Return the [x, y] coordinate for the center point of the cell that contains the specified text.  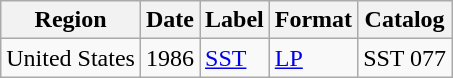
Region [71, 20]
SST [235, 58]
Catalog [405, 20]
1986 [170, 58]
Date [170, 20]
LP [313, 58]
Label [235, 20]
SST 077 [405, 58]
United States [71, 58]
Format [313, 20]
